Extract the (X, Y) coordinate from the center of the cell holding the provided text.  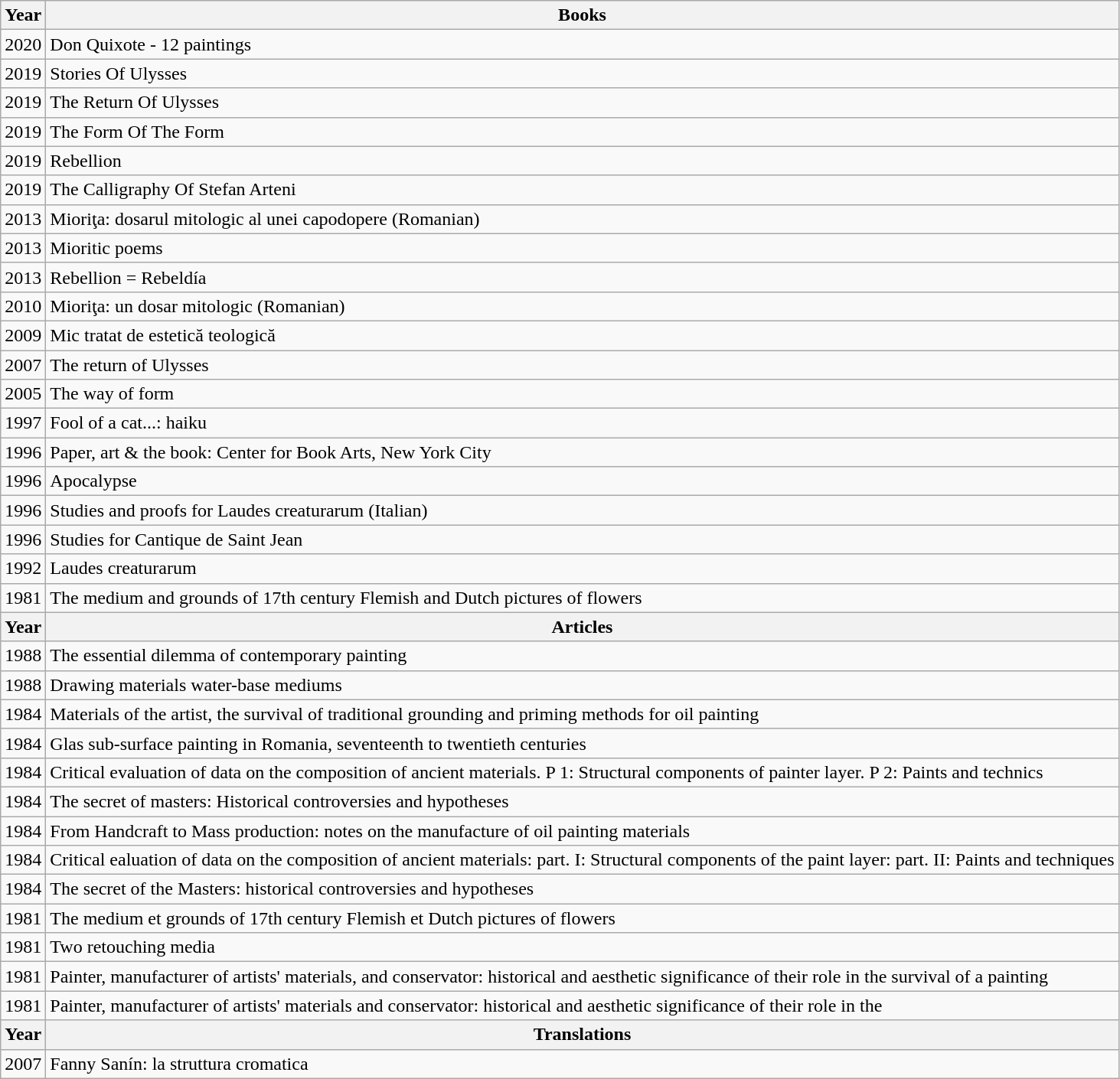
Mioritic poems (582, 248)
Paper, art & the book: Center for Book Arts, New York City (582, 452)
Fool of a cat...: haiku (582, 423)
Studies for Cantique de Saint Jean (582, 539)
Laudes creaturarum (582, 569)
Translations (582, 1035)
1997 (23, 423)
Books (582, 15)
Painter, manufacturer of artists' materials, and conservator: historical and aesthetic significance of their role in the survival of a painting (582, 976)
Rebellion = Rebeldía (582, 277)
Glas sub-surface painting in Romania, seventeenth to twentieth centuries (582, 743)
2020 (23, 44)
Stories Of Ulysses (582, 73)
Mic tratat de estetică teologică (582, 335)
The return of Ulysses (582, 365)
Articles (582, 627)
Studies and proofs for Laudes creaturarum (Italian) (582, 510)
The essential dilemma of contemporary painting (582, 656)
Don Quixote - 12 paintings (582, 44)
Rebellion (582, 161)
Fanny Sanín: la struttura cromatica (582, 1064)
Painter, manufacturer of artists' materials and conservator: historical and aesthetic significance of their role in the (582, 1006)
Drawing materials water-base mediums (582, 685)
Apocalypse (582, 481)
From Handcraft to Mass production: notes on the manufacture of oil painting materials (582, 830)
2009 (23, 335)
The secret of the Masters: historical controversies and hypotheses (582, 889)
Mioriţa: un dosar mitologic (Romanian) (582, 306)
The medium and grounds of 17th century Flemish and Dutch pictures of flowers (582, 598)
Critical evaluation of data on the composition of ancient materials. P 1: Structural components of painter layer. P 2: Paints and technics (582, 772)
2010 (23, 306)
Mioriţa: dosarul mitologic al unei capodopere (Romanian) (582, 219)
Materials of the artist, the survival of traditional grounding and priming methods for oil painting (582, 714)
1992 (23, 569)
The Calligraphy Of Stefan Arteni (582, 190)
The way of form (582, 394)
The Form Of The Form (582, 132)
The secret of masters: Historical controversies and hypotheses (582, 801)
The Return Of Ulysses (582, 103)
Two retouching media (582, 947)
2005 (23, 394)
The medium et grounds of 17th century Flemish et Dutch pictures of flowers (582, 918)
